From the cell containing the given text, extract its center point as (x, y) coordinate. 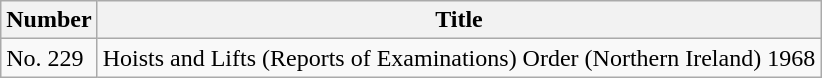
Number (49, 20)
Title (459, 20)
Hoists and Lifts (Reports of Examinations) Order (Northern Ireland) 1968 (459, 58)
No. 229 (49, 58)
